Return the (X, Y) coordinate for the center point of the cell that contains the specified text.  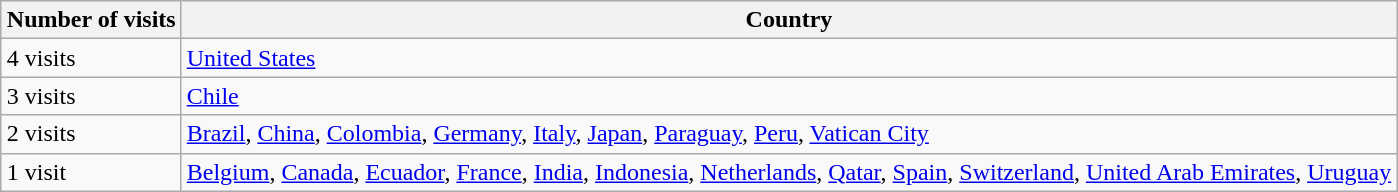
Number of visits (91, 20)
Chile (788, 96)
1 visit (91, 172)
United States (788, 58)
Country (788, 20)
Belgium, Canada, Ecuador, France, India, Indonesia, Netherlands, Qatar, Spain, Switzerland, United Arab Emirates, Uruguay (788, 172)
4 visits (91, 58)
3 visits (91, 96)
2 visits (91, 134)
Brazil, China, Colombia, Germany, Italy, Japan, Paraguay, Peru, Vatican City (788, 134)
